Pinpoint the cell where the given text exists, returning its [X, Y] midpoint coordinate. 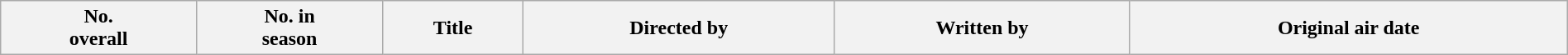
Written by [982, 28]
Title [453, 28]
Original air date [1348, 28]
No.overall [99, 28]
No. inseason [289, 28]
Directed by [678, 28]
